Output the [X, Y] coordinate of the center of the cell containing the given text.  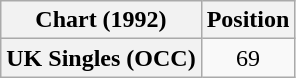
UK Singles (OCC) [101, 58]
69 [248, 58]
Chart (1992) [101, 20]
Position [248, 20]
